For the text-containing cell, return its midpoint in (x, y) coordinate format. 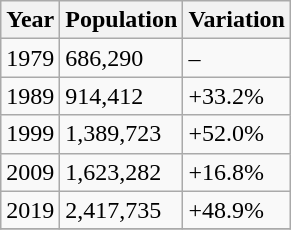
2019 (30, 210)
+16.8% (237, 172)
1,623,282 (122, 172)
686,290 (122, 58)
– (237, 58)
Variation (237, 20)
1999 (30, 134)
2,417,735 (122, 210)
2009 (30, 172)
Year (30, 20)
+48.9% (237, 210)
1989 (30, 96)
1979 (30, 58)
914,412 (122, 96)
1,389,723 (122, 134)
Population (122, 20)
+33.2% (237, 96)
+52.0% (237, 134)
